Provide the (X, Y) coordinate of the cell's center where the given text is located.  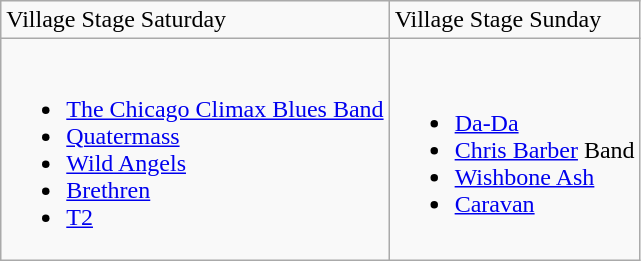
Village Stage Saturday (195, 20)
Village Stage Sunday (514, 20)
Da-DaChris Barber BandWishbone AshCaravan (514, 150)
The Chicago Climax Blues BandQuatermassWild AngelsBrethrenT2 (195, 150)
